Detect which cell encompasses the target text, then output its [x, y] center coordinate. 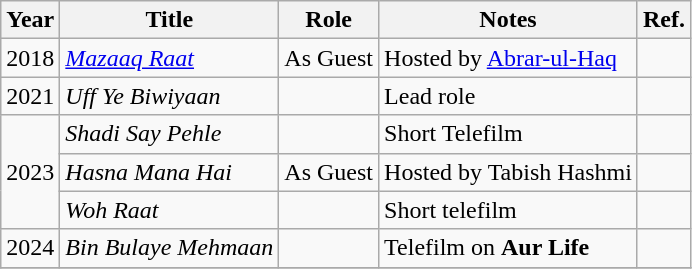
Hosted by Abrar-ul-Haq [508, 58]
Uff Ye Biwiyaan [170, 96]
Short Telefilm [508, 134]
Ref. [664, 20]
Notes [508, 20]
2024 [30, 248]
Title [170, 20]
Bin Bulaye Mehmaan [170, 248]
Role [329, 20]
Woh Raat [170, 210]
Year [30, 20]
Shadi Say Pehle [170, 134]
2018 [30, 58]
Hosted by Tabish Hashmi [508, 172]
Telefilm on Aur Life [508, 248]
Hasna Mana Hai [170, 172]
2021 [30, 96]
Lead role [508, 96]
2023 [30, 172]
Short telefilm [508, 210]
Mazaaq Raat [170, 58]
